Locate the cell with the specified text and output its [X, Y] center coordinate. 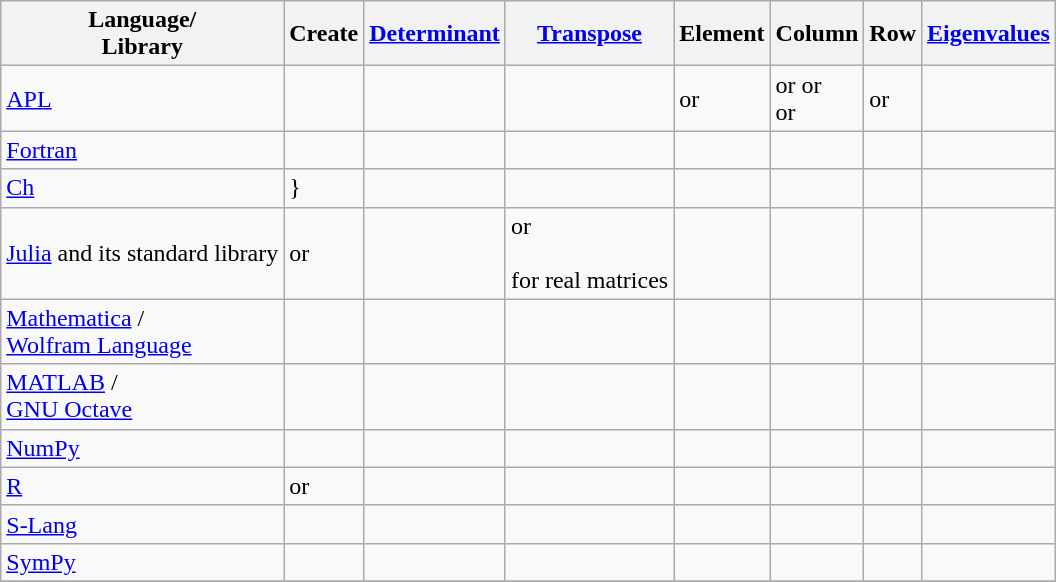
Eigenvalues [989, 34]
Fortran [142, 150]
Create [324, 34]
Julia and its standard library [142, 253]
Mathematica /Wolfram Language [142, 332]
or or or [817, 98]
or for real matrices [589, 253]
S-Lang [142, 524]
Ch [142, 188]
} [324, 188]
Determinant [435, 34]
R [142, 486]
MATLAB /GNU Octave [142, 396]
Column [817, 34]
Element [722, 34]
Transpose [589, 34]
Language/Library [142, 34]
APL [142, 98]
SymPy [142, 562]
Row [893, 34]
NumPy [142, 448]
